Output the [x, y] coordinate of the center of the cell containing the given text.  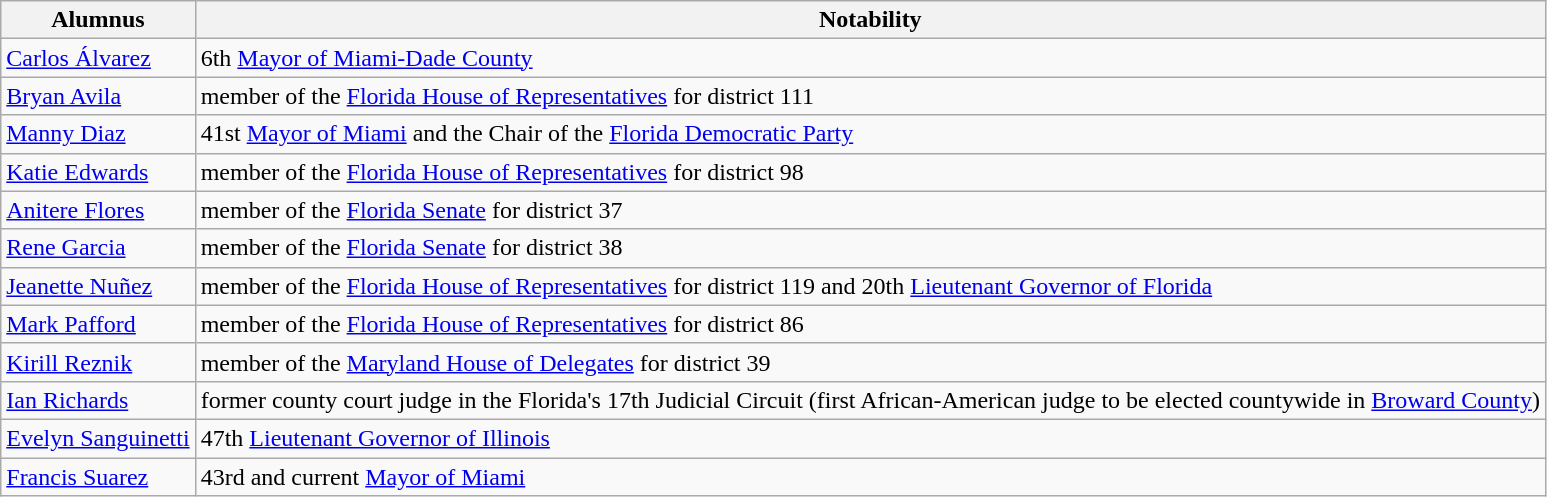
Anitere Flores [98, 210]
Alumnus [98, 20]
former county court judge in the Florida's 17th Judicial Circuit (first African-American judge to be elected countywide in Broward County) [870, 400]
Evelyn Sanguinetti [98, 438]
Manny Diaz [98, 134]
member of the Florida House of Representatives for district 86 [870, 324]
47th Lieutenant Governor of Illinois [870, 438]
member of the Florida House of Representatives for district 98 [870, 172]
member of the Florida House of Representatives for district 119 and 20th Lieutenant Governor of Florida [870, 286]
Jeanette Nuñez [98, 286]
Ian Richards [98, 400]
Mark Pafford [98, 324]
member of the Florida Senate for district 38 [870, 248]
6th Mayor of Miami-Dade County [870, 58]
Rene Garcia [98, 248]
Katie Edwards [98, 172]
member of the Florida House of Representatives for district 111 [870, 96]
Francis Suarez [98, 477]
Bryan Avila [98, 96]
Carlos Álvarez [98, 58]
member of the Florida Senate for district 37 [870, 210]
41st Mayor of Miami and the Chair of the Florida Democratic Party [870, 134]
Kirill Reznik [98, 362]
Notability [870, 20]
43rd and current Mayor of Miami [870, 477]
member of the Maryland House of Delegates for district 39 [870, 362]
